Provide the (x, y) coordinate of the cell's center where the given text is located.  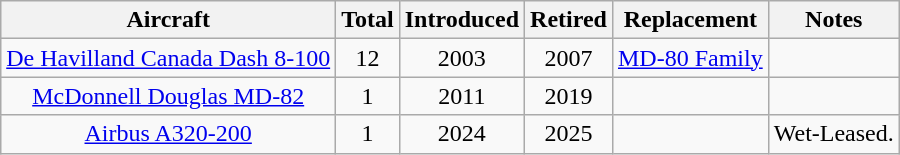
Replacement (690, 20)
Airbus A320-200 (168, 134)
Aircraft (168, 20)
Notes (834, 20)
Wet-Leased. (834, 134)
2025 (569, 134)
Retired (569, 20)
MD-80 Family (690, 58)
2011 (462, 96)
Total (368, 20)
De Havilland Canada Dash 8-100 (168, 58)
Introduced (462, 20)
2024 (462, 134)
2007 (569, 58)
2019 (569, 96)
12 (368, 58)
McDonnell Douglas MD-82 (168, 96)
2003 (462, 58)
